For the text-containing cell, return its midpoint in (x, y) coordinate format. 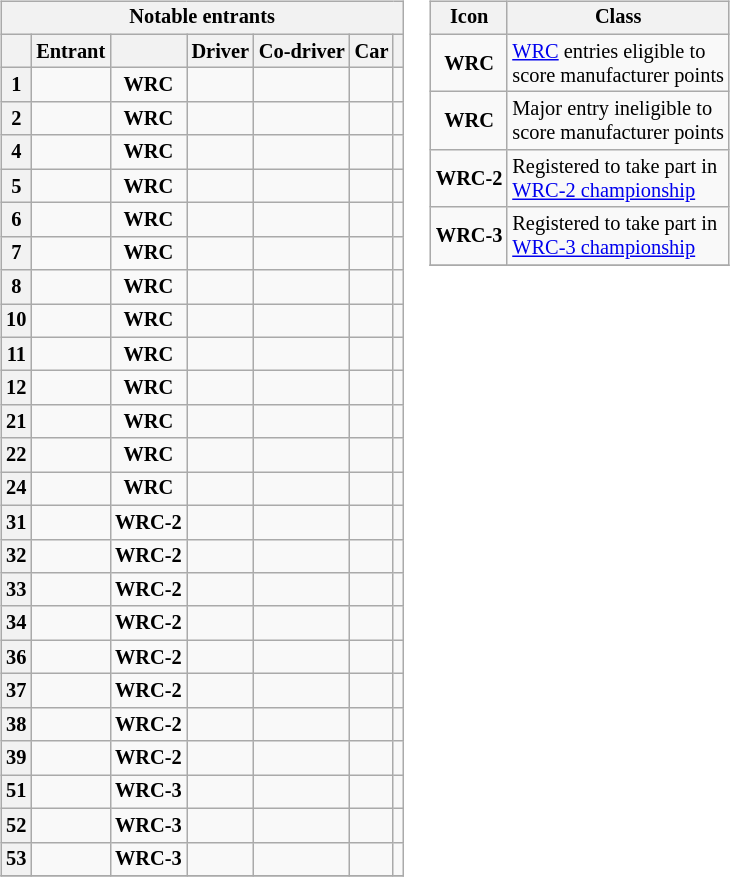
33 (16, 590)
39 (16, 758)
34 (16, 623)
37 (16, 691)
8 (16, 287)
10 (16, 321)
31 (16, 522)
Registered to take part inWRC-2 championship (618, 179)
6 (16, 220)
12 (16, 388)
51 (16, 792)
Registered to take part inWRC-3 championship (618, 236)
5 (16, 186)
24 (16, 489)
11 (16, 354)
7 (16, 253)
1 (16, 85)
52 (16, 825)
Car (372, 51)
Class (618, 18)
32 (16, 556)
Co-driver (302, 51)
Icon (469, 18)
WRC entries eligible toscore manufacturer points (618, 63)
Driver (220, 51)
Major entry ineligible toscore manufacturer points (618, 121)
Entrant (70, 51)
53 (16, 859)
21 (16, 422)
36 (16, 657)
2 (16, 119)
4 (16, 152)
38 (16, 724)
Notable entrants (202, 18)
22 (16, 455)
